Capture the cell that displays the provided text and extract its [x, y] central coordinate. 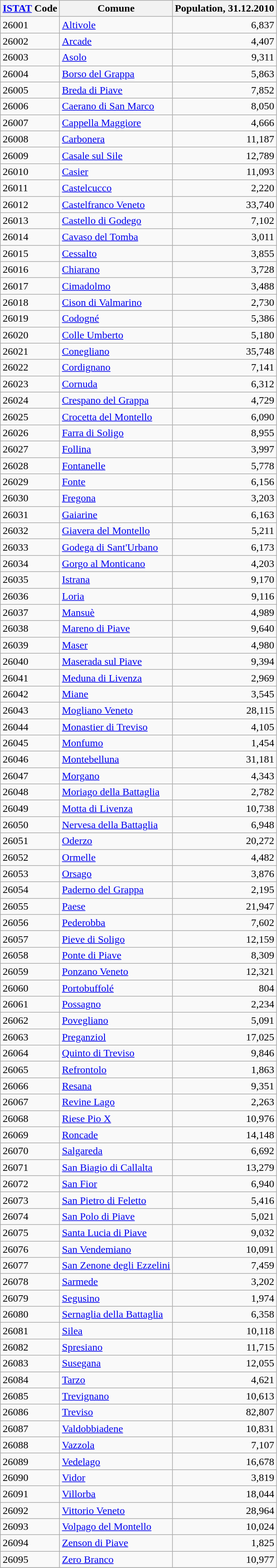
26023 [30, 384]
12,159 [224, 939]
4,980 [224, 645]
Valdobbiadene [116, 1429]
7,141 [224, 368]
804 [224, 988]
26086 [30, 1412]
26009 [30, 155]
6,948 [224, 825]
Asolo [116, 57]
26042 [30, 694]
2,220 [224, 188]
26048 [30, 792]
5,180 [224, 335]
10,976 [224, 1119]
San Biagio di Callalta [116, 1167]
7,102 [224, 221]
26051 [30, 841]
26026 [30, 433]
26003 [30, 57]
26083 [30, 1363]
Mogliano Veneto [116, 710]
Ponzano Veneto [116, 971]
6,692 [224, 1151]
26090 [30, 1478]
26013 [30, 221]
Colle Umberto [116, 335]
Quinto di Treviso [116, 1053]
Miane [116, 694]
26010 [30, 172]
26081 [30, 1331]
26019 [30, 319]
26030 [30, 498]
10,024 [224, 1527]
Population, 31.12.2010 [224, 9]
1,974 [224, 1298]
26006 [30, 106]
11,715 [224, 1347]
26080 [30, 1315]
Chiarano [116, 270]
Giavera del Montello [116, 531]
Vittorio Veneto [116, 1510]
26079 [30, 1298]
28,115 [224, 710]
Motta di Livenza [116, 808]
26059 [30, 971]
5,211 [224, 531]
26089 [30, 1461]
Pieve di Soligo [116, 939]
Codogné [116, 319]
26067 [30, 1102]
1,863 [224, 1070]
Cappella Maggiore [116, 123]
Moriago della Battaglia [116, 792]
Crocetta del Montello [116, 416]
26001 [30, 25]
26024 [30, 400]
Segusino [116, 1298]
Farra di Soligo [116, 433]
4,666 [224, 123]
8,050 [224, 106]
9,640 [224, 629]
4,729 [224, 400]
12,789 [224, 155]
26005 [30, 90]
26039 [30, 645]
Gaiarine [116, 515]
26018 [30, 302]
26085 [30, 1396]
26071 [30, 1167]
26095 [30, 1559]
26060 [30, 988]
3,011 [224, 237]
3,488 [224, 286]
4,989 [224, 612]
26016 [30, 270]
26015 [30, 253]
Comune [116, 9]
San Polo di Piave [116, 1216]
7,107 [224, 1445]
5,863 [224, 74]
6,173 [224, 547]
Casale sul Sile [116, 155]
26029 [30, 482]
26040 [30, 661]
26007 [30, 123]
10,977 [224, 1559]
Meduna di Livenza [116, 678]
Cison di Valmarino [116, 302]
26033 [30, 547]
Zero Branco [116, 1559]
Orsago [116, 874]
8,309 [224, 955]
26012 [30, 205]
Possagno [116, 1004]
Casier [116, 172]
26057 [30, 939]
Castello di Godego [116, 221]
Cavaso del Tomba [116, 237]
3,876 [224, 874]
9,032 [224, 1233]
Fonte [116, 482]
26008 [30, 139]
Portobuffolé [116, 988]
26064 [30, 1053]
Maserada sul Piave [116, 661]
26017 [30, 286]
3,855 [224, 253]
26044 [30, 727]
26092 [30, 1510]
San Vendemiano [116, 1249]
9,170 [224, 580]
Borso del Grappa [116, 74]
26078 [30, 1282]
26020 [30, 335]
26049 [30, 808]
26069 [30, 1135]
26063 [30, 1037]
26004 [30, 74]
Paese [116, 906]
Fregona [116, 498]
6,940 [224, 1184]
5,778 [224, 465]
Crespano del Grappa [116, 400]
San Fior [116, 1184]
6,837 [224, 25]
Cessalto [116, 253]
Treviso [116, 1412]
4,343 [224, 776]
Cordignano [116, 368]
26047 [30, 776]
3,997 [224, 449]
26011 [30, 188]
7,602 [224, 923]
Zenson di Piave [116, 1543]
Volpago del Montello [116, 1527]
Breda di Piave [116, 90]
Cimadolmo [116, 286]
Preganziol [116, 1037]
26077 [30, 1266]
Carbonera [116, 139]
Villorba [116, 1494]
Altivole [116, 25]
26058 [30, 955]
26055 [30, 906]
Salgareda [116, 1151]
6,163 [224, 515]
1,825 [224, 1543]
7,852 [224, 90]
Sernaglia della Battaglia [116, 1315]
3,728 [224, 270]
5,091 [224, 1021]
12,055 [224, 1363]
8,955 [224, 433]
9,351 [224, 1086]
3,202 [224, 1282]
Riese Pio X [116, 1119]
Ponte di Piave [116, 955]
26072 [30, 1184]
Refrontolo [116, 1070]
26068 [30, 1119]
Monfumo [116, 743]
4,621 [224, 1380]
5,416 [224, 1200]
Vedelago [116, 1461]
2,263 [224, 1102]
Paderno del Grappa [116, 890]
26032 [30, 531]
Maser [116, 645]
Oderzo [116, 841]
Mansuè [116, 612]
26050 [30, 825]
33,740 [224, 205]
26075 [30, 1233]
Morgano [116, 776]
26038 [30, 629]
26066 [30, 1086]
26062 [30, 1021]
San Zenone degli Ezzelini [116, 1266]
Conegliano [116, 351]
26037 [30, 612]
Caerano di San Marco [116, 106]
4,482 [224, 857]
6,156 [224, 482]
1,454 [224, 743]
11,187 [224, 139]
9,311 [224, 57]
26027 [30, 449]
Loria [116, 596]
10,831 [224, 1429]
26094 [30, 1543]
6,358 [224, 1315]
26073 [30, 1200]
2,969 [224, 678]
4,407 [224, 41]
16,678 [224, 1461]
2,730 [224, 302]
26034 [30, 564]
26074 [30, 1216]
Nervesa della Battaglia [116, 825]
21,947 [224, 906]
26025 [30, 416]
26082 [30, 1347]
5,021 [224, 1216]
26091 [30, 1494]
12,321 [224, 971]
Santa Lucia di Piave [116, 1233]
10,738 [224, 808]
10,091 [224, 1249]
Povegliano [116, 1021]
Pederobba [116, 923]
Roncade [116, 1135]
6,090 [224, 416]
Silea [116, 1331]
7,459 [224, 1266]
Revine Lago [116, 1102]
9,846 [224, 1053]
3,545 [224, 694]
11,093 [224, 172]
26022 [30, 368]
31,181 [224, 760]
Monastier di Treviso [116, 727]
26021 [30, 351]
4,105 [224, 727]
17,025 [224, 1037]
10,613 [224, 1396]
10,118 [224, 1331]
28,964 [224, 1510]
26043 [30, 710]
9,116 [224, 596]
Susegana [116, 1363]
26028 [30, 465]
26076 [30, 1249]
Gorgo al Monticano [116, 564]
Trevignano [116, 1396]
26002 [30, 41]
Ormelle [116, 857]
Godega di Sant'Urbano [116, 547]
26061 [30, 1004]
26056 [30, 923]
2,234 [224, 1004]
26054 [30, 890]
2,782 [224, 792]
Follina [116, 449]
6,312 [224, 384]
26093 [30, 1527]
Vazzola [116, 1445]
26045 [30, 743]
Vidor [116, 1478]
3,819 [224, 1478]
26087 [30, 1429]
Cornuda [116, 384]
35,748 [224, 351]
ISTAT Code [30, 9]
Mareno di Piave [116, 629]
Resana [116, 1086]
Montebelluna [116, 760]
18,044 [224, 1494]
Sarmede [116, 1282]
4,203 [224, 564]
Istrana [116, 580]
26031 [30, 515]
82,807 [224, 1412]
Castelfranco Veneto [116, 205]
26014 [30, 237]
5,386 [224, 319]
26088 [30, 1445]
20,272 [224, 841]
3,203 [224, 498]
13,279 [224, 1167]
Fontanelle [116, 465]
26046 [30, 760]
26035 [30, 580]
26036 [30, 596]
Tarzo [116, 1380]
2,195 [224, 890]
14,148 [224, 1135]
26041 [30, 678]
26084 [30, 1380]
San Pietro di Feletto [116, 1200]
9,394 [224, 661]
26052 [30, 857]
Spresiano [116, 1347]
26053 [30, 874]
26065 [30, 1070]
Arcade [116, 41]
Castelcucco [116, 188]
26070 [30, 1151]
